Return [x, y] of the center of cell containing provided text 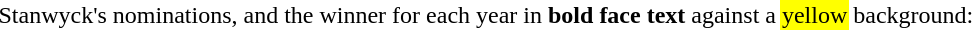
yellow [814, 15]
